Identify which cell holds the provided text, then report its [X, Y] central coordinate. 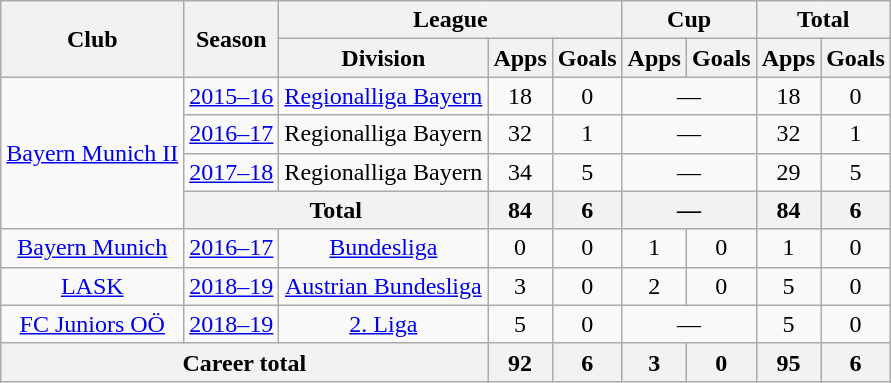
Bayern Munich [92, 248]
2 [654, 286]
34 [520, 172]
League [450, 20]
Season [232, 39]
Division [384, 58]
95 [788, 362]
2017–18 [232, 172]
2015–16 [232, 96]
2. Liga [384, 324]
29 [788, 172]
Cup [689, 20]
Bundesliga [384, 248]
Austrian Bundesliga [384, 286]
Club [92, 39]
LASK [92, 286]
Bayern Munich II [92, 153]
Career total [244, 362]
FC Juniors OÖ [92, 324]
92 [520, 362]
